Determine the (X, Y) coordinate at the center of the cell enclosing the given text.  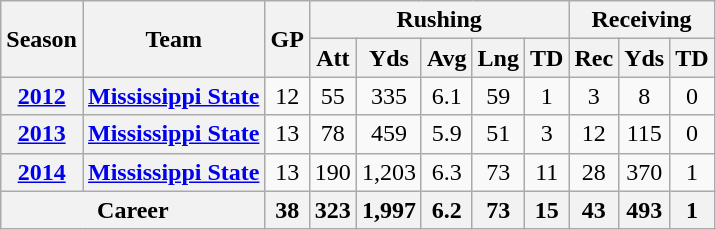
190 (332, 172)
15 (547, 210)
2013 (42, 134)
6.3 (446, 172)
323 (332, 210)
Rushing (439, 20)
Team (173, 39)
Season (42, 39)
2014 (42, 172)
6.1 (446, 96)
335 (388, 96)
Lng (498, 58)
Rec (594, 58)
5.9 (446, 134)
55 (332, 96)
28 (594, 172)
43 (594, 210)
Avg (446, 58)
Att (332, 58)
2012 (42, 96)
GP (287, 39)
1,203 (388, 172)
493 (644, 210)
6.2 (446, 210)
370 (644, 172)
Career (133, 210)
78 (332, 134)
115 (644, 134)
11 (547, 172)
459 (388, 134)
59 (498, 96)
1,997 (388, 210)
Receiving (642, 20)
8 (644, 96)
38 (287, 210)
51 (498, 134)
